Scan for the cell matching the given text and deliver its [x, y] coordinate at center. 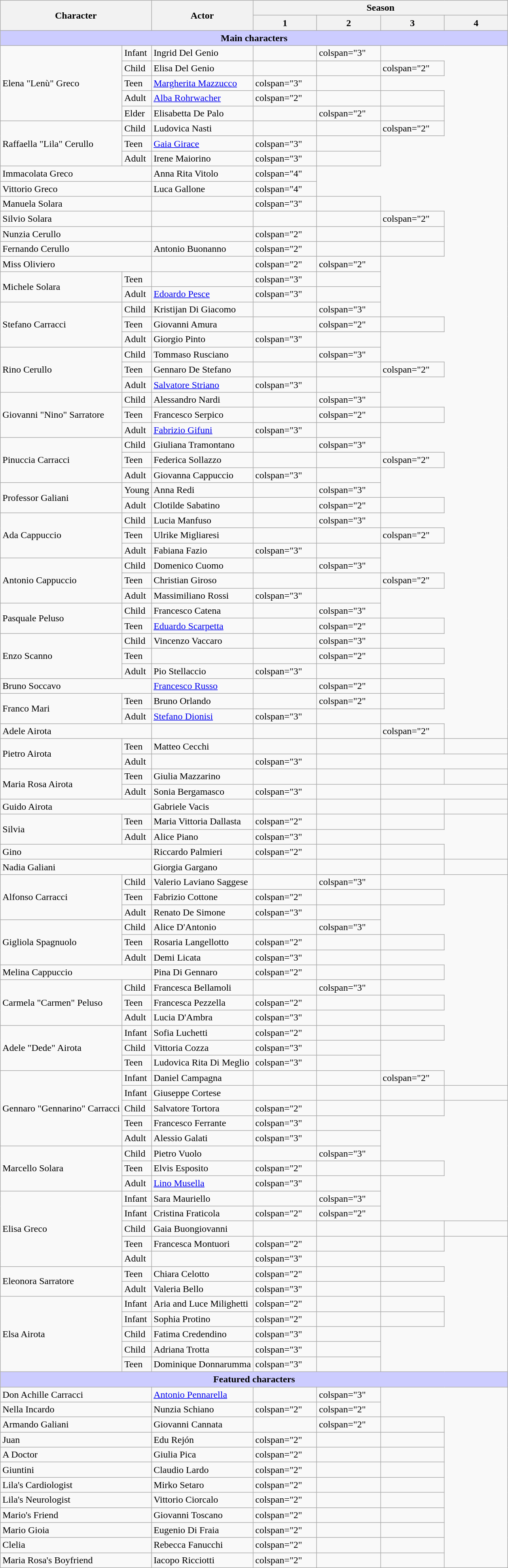
Nunzia Schiano [203, 1410]
Gaia Buongiovanni [203, 1229]
Lila's Neurologist [76, 1500]
Immacolata Greco [76, 173]
Renato De Simone [203, 912]
Sofia Luchetti [203, 1033]
Pasquale Peluso [61, 618]
Alessandro Nardi [203, 400]
Gabriele Vacis [203, 807]
Anna Redi [203, 490]
Francesco Catena [203, 611]
Ulrike Migliaresi [203, 535]
Professor Galiani [61, 498]
Francesco Serpico [203, 415]
Alba Rohrwacher [203, 98]
Adele "Dede" Airota [61, 1048]
Vittorio Greco [76, 189]
Matteo Cecchi [203, 746]
Mario's Friend [76, 1515]
Elena "Lenù" Greco [61, 83]
Rebecca Fanucchi [203, 1545]
Elvis Esposito [203, 1168]
Sonia Bergamasco [203, 792]
Pio Stellaccio [203, 671]
Featured characters [254, 1379]
Giovanni Cannata [203, 1425]
Raffaella "Lila" Cerullo [61, 143]
Massimiliano Rossi [203, 596]
3 [412, 23]
Antonio Cappuccio [61, 580]
Actor [203, 15]
Fatima Credendino [203, 1334]
Pina Di Gennaro [203, 972]
Riccardo Palmieri [203, 852]
Ludovica Rita Di Meglio [203, 1063]
Antonio Pennarella [203, 1394]
Giovanni "Nino" Sarratore [61, 415]
Mirko Setaro [203, 1485]
Valeria Bello [203, 1289]
Fabrizio Gifuni [203, 430]
Pinuccia Carracci [61, 460]
Domenico Cuomo [203, 565]
Young [137, 490]
Nunzia Cerullo [76, 234]
Christian Giroso [203, 580]
Federica Sollazzo [203, 460]
Giulia Mazzarino [203, 776]
Edu Rejón [203, 1440]
Antonio Buonanno [203, 249]
A Doctor [76, 1455]
Miss Oliviero [76, 264]
Pietro Vuolo [203, 1153]
Maria Rosa Airota [61, 784]
Fabrizio Cottone [203, 897]
Ludovica Nasti [203, 128]
2 [349, 23]
Clotilde Sabatino [203, 505]
Adriana Trotta [203, 1349]
Elder [137, 113]
Maria Rosa's Boyfriend [76, 1560]
Gaia Girace [203, 143]
Elisa Greco [61, 1229]
Daniel Campagna [203, 1078]
Carmela "Carmen" Peluso [61, 1003]
Clelia [76, 1545]
Valerio Laviano Saggese [203, 882]
Armando Galiani [76, 1425]
Rino Cerullo [61, 369]
Marcello Solara [61, 1168]
1 [285, 23]
Giuntini [76, 1470]
Anna Rita Vitolo [203, 173]
Demi Licata [203, 957]
Margherita Mazzucco [203, 83]
Gino [76, 852]
Lino Musella [203, 1184]
Don Achille Carracci [76, 1394]
Main characters [254, 38]
Character [76, 15]
4 [476, 23]
Franco Mari [61, 709]
Francesco Ferrante [203, 1123]
Giuliana Tramontano [203, 445]
Giorgio Pinto [203, 339]
Bruno Soccavo [76, 686]
Vittoria Cozza [203, 1048]
Silvia [61, 829]
Elisa Del Genio [203, 68]
Salvatore Tortora [203, 1108]
Melina Cappuccio [76, 972]
Fernando Cerullo [76, 249]
Elsa Airota [61, 1334]
Manuela Solara [76, 204]
Giovanni Toscano [203, 1515]
Giulia Pica [203, 1455]
Aria and Luce Milighetti [203, 1304]
Michele Solara [61, 287]
Mario Gioia [76, 1530]
Maria Vittoria Dallasta [203, 822]
Salvatore Striano [203, 384]
Gennaro De Stefano [203, 369]
Juan [76, 1440]
Alice D'Antonio [203, 927]
Vincenzo Vaccaro [203, 641]
Francesca Pezzella [203, 1003]
Tommaso Rusciano [203, 354]
Stefano Dionisi [203, 716]
Francesca Montuori [203, 1244]
Alfonso Carracci [61, 897]
Alice Piano [203, 837]
Ada Cappuccio [61, 535]
Pietro Airota [61, 754]
Lucia Manfuso [203, 520]
Giovanni Amura [203, 324]
Giovanna Cappuccio [203, 475]
Giuseppe Cortese [203, 1093]
Season [381, 8]
Chiara Celotto [203, 1274]
Claudio Lardo [203, 1470]
Lila's Cardiologist [76, 1485]
Edoardo Pesce [203, 294]
Elisabetta De Palo [203, 113]
Irene Maiorino [203, 158]
Cristina Fraticola [203, 1214]
Kristijan Di Giacomo [203, 309]
Nadia Galiani [76, 867]
Bruno Orlando [203, 701]
Sara Mauriello [203, 1199]
Fabiana Fazio [203, 550]
Guido Airota [76, 807]
Silvio Solara [76, 219]
Gennaro "Gennarino" Carracci [61, 1108]
Stefano Carracci [61, 324]
Rosaria Langellotto [203, 942]
Nella Incardo [76, 1410]
Gigliola Spagnuolo [61, 942]
Eleonora Sarratore [61, 1281]
Adele Airota [76, 731]
Lucia D'Ambra [203, 1018]
Vittorio Ciorcalo [203, 1500]
Francesco Russo [203, 686]
Eugenio Di Fraia [203, 1530]
Enzo Scanno [61, 656]
Alessio Galati [203, 1138]
Luca Gallone [203, 189]
Iacopo Ricciotti [203, 1560]
Ingrid Del Genio [203, 53]
Giorgia Gargano [203, 867]
Dominique Donnarumma [203, 1364]
Sophia Protino [203, 1319]
Eduardo Scarpetta [203, 626]
Francesca Bellamoli [203, 988]
